Scan for the cell matching the given text and deliver its [x, y] coordinate at center. 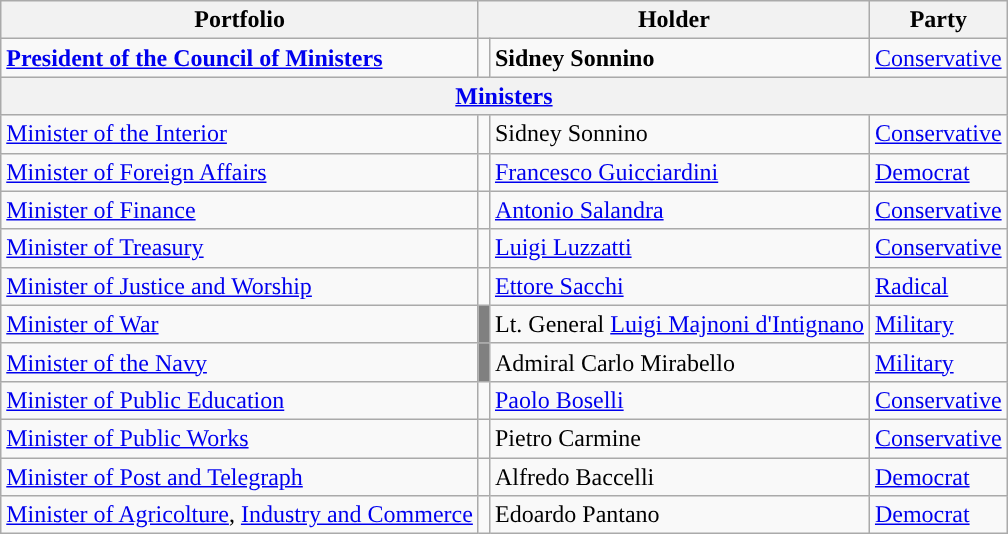
Minister of the Navy [240, 362]
Minister of Foreign Affairs [240, 172]
Admiral Carlo Mirabello [679, 362]
Minister of Public Works [240, 438]
Minister of Post and Telegraph [240, 477]
Minister of Agricolture, Industry and Commerce [240, 515]
Luigi Luzzatti [679, 248]
Francesco Guicciardini [679, 172]
Minister of Justice and Worship [240, 286]
Radical [938, 286]
Pietro Carmine [679, 438]
Paolo Boselli [679, 400]
President of the Council of Ministers [240, 58]
Minister of the Interior [240, 134]
Minister of War [240, 324]
Minister of Finance [240, 210]
Antonio Salandra [679, 210]
Minister of Public Education [240, 400]
Minister of Treasury [240, 248]
Edoardo Pantano [679, 515]
Ettore Sacchi [679, 286]
Portfolio [240, 20]
Party [938, 20]
Alfredo Baccelli [679, 477]
Ministers [504, 96]
Lt. General Luigi Majnoni d'Intignano [679, 324]
Holder [674, 20]
